Provide the [x, y] coordinate of the cell's center where the given text is located.  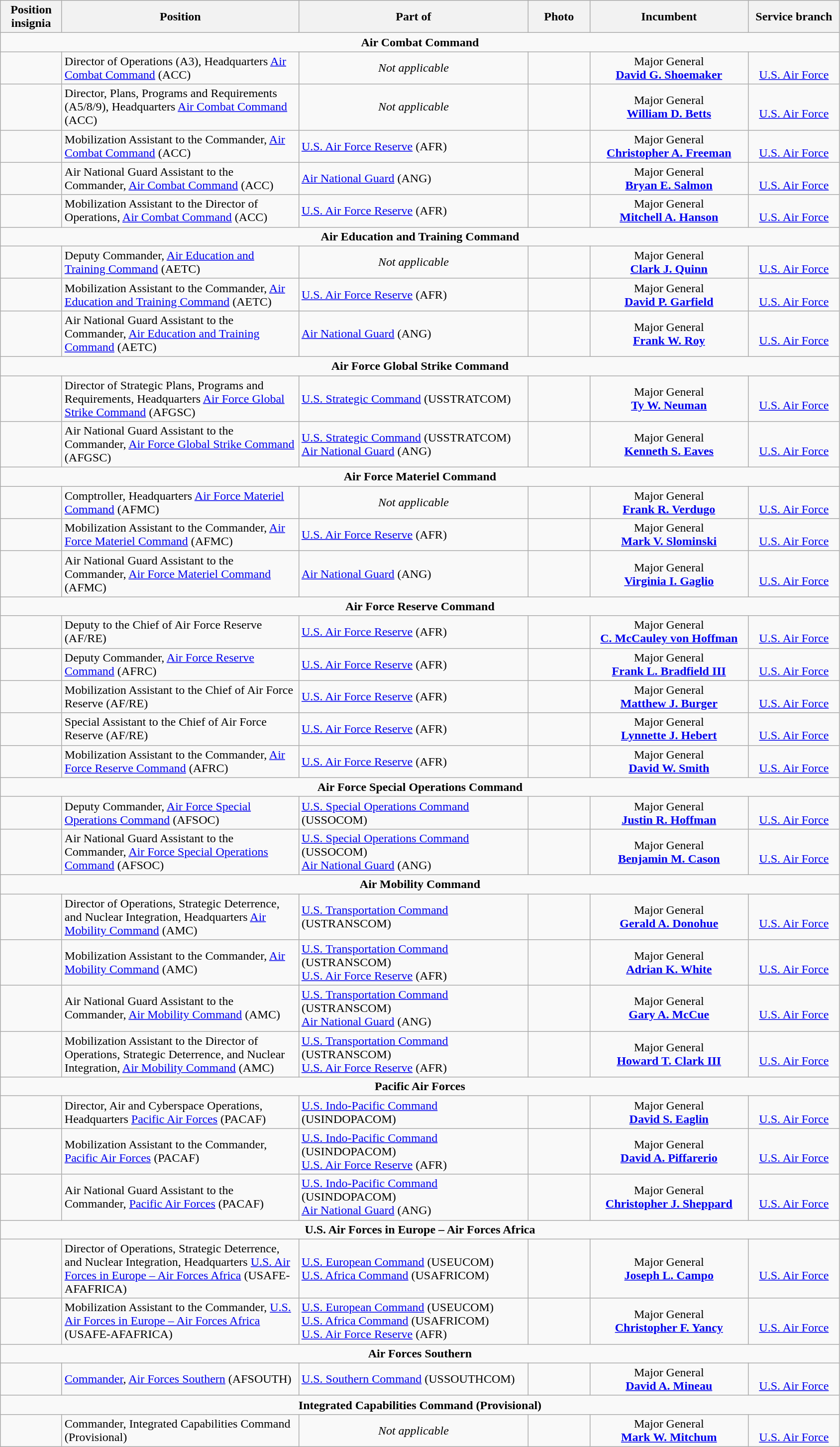
Director, Air and Cyberspace Operations, Headquarters Pacific Air Forces (PACAF) [180, 1112]
Air Force Special Operations Command [420, 787]
Major GeneralDavid A. Mineau [669, 1379]
Major GeneralHoward T. Clark III [669, 1054]
Major GeneralAdrian K. White [669, 963]
Major GeneralTy W. Neuman [669, 398]
Air National Guard Assistant to the Commander, Pacific Air Forces (PACAF) [180, 1197]
U.S. Strategic Command (USSTRATCOM) [413, 398]
Major GeneralFrank W. Roy [669, 334]
Director of Strategic Plans, Programs and Requirements, Headquarters Air Force Global Strike Command (AFGSC) [180, 398]
Major GeneralGary A. McCue [669, 1008]
Major GeneralBryan E. Salmon [669, 178]
U.S. Indo-Pacific Command (USINDOPACOM) [413, 1112]
Photo [559, 17]
Air Forces Southern [420, 1353]
Position [180, 17]
Air Combat Command [420, 42]
Air National Guard Assistant to the Commander, Air Mobility Command (AMC) [180, 1008]
Major GeneralDavid W. Smith [669, 762]
Director of Operations, Strategic Deterrence, and Nuclear Integration, Headquarters U.S. Air Forces in Europe – Air Forces Africa (USAFE-AFAFRICA) [180, 1268]
Major GeneralMark V. Slominski [669, 535]
Air Education and Training Command [420, 236]
Air Force Materiel Command [420, 477]
Major GeneralDavid P. Garfield [669, 295]
Air National Guard Assistant to the Commander, Air Education and Training Command (AETC) [180, 334]
Major GeneralChristopher F. Yancy [669, 1321]
Commander, Air Forces Southern (AFSOUTH) [180, 1379]
Incumbent [669, 17]
U.S. European Command (USEUCOM) U.S. Africa Command (USAFRICOM) U.S. Air Force Reserve (AFR) [413, 1321]
Mobilization Assistant to the Director of Operations, Strategic Deterrence, and Nuclear Integration, Air Mobility Command (AMC) [180, 1054]
U.S. Transportation Command (USTRANSCOM) [413, 917]
Director of Operations (A3), Headquarters Air Combat Command (ACC) [180, 68]
Comptroller, Headquarters Air Force Materiel Command (AFMC) [180, 503]
U.S. Air Forces in Europe – Air Forces Africa [420, 1229]
Mobilization Assistant to the Commander, Air Combat Command (ACC) [180, 146]
Major GeneralDavid G. Shoemaker [669, 68]
Air National Guard Assistant to the Commander, Air Force Special Operations Command (AFSOC) [180, 852]
U.S. Southern Command (USSOUTHCOM) [413, 1379]
U.S. Indo-Pacific Command (USINDOPACOM) U.S. Air Force Reserve (AFR) [413, 1151]
Major GeneralFrank R. Verdugo [669, 503]
Major GeneralJoseph L. Campo [669, 1268]
Mobilization Assistant to the Commander, Air Force Materiel Command (AFMC) [180, 535]
U.S. Transportation Command (USTRANSCOM) Air National Guard (ANG) [413, 1008]
Major GeneralKenneth S. Eaves [669, 445]
Major GeneralJustin R. Hoffman [669, 812]
Air National Guard Assistant to the Commander, Air Force Materiel Command (AFMC) [180, 574]
Major GeneralClark J. Quinn [669, 262]
Major GeneralChristopher J. Sheppard [669, 1197]
Integrated Capabilities Command (Provisional) [420, 1405]
Major GeneralMark W. Mitchum [669, 1431]
Air National Guard Assistant to the Commander, Air Combat Command (ACC) [180, 178]
Major GeneralLynnette J. Hebert [669, 729]
Mobilization Assistant to the Director of Operations, Air Combat Command (ACC) [180, 211]
Deputy Commander, Air Force Special Operations Command (AFSOC) [180, 812]
Major GeneralWilliam D. Betts [669, 107]
Air National Guard Assistant to the Commander, Air Force Global Strike Command (AFGSC) [180, 445]
U.S. European Command (USEUCOM) U.S. Africa Command (USAFRICOM) [413, 1268]
Major GeneralMatthew J. Burger [669, 697]
Deputy Commander, Air Education and Training Command (AETC) [180, 262]
Major GeneralDavid A. Piffarerio [669, 1151]
U.S. Indo-Pacific Command (USINDOPACOM) Air National Guard (ANG) [413, 1197]
U.S. Special Operations Command (USSOCOM) Air National Guard (ANG) [413, 852]
Major GeneralVirginia I. Gaglio [669, 574]
Air Mobility Command [420, 884]
Deputy Commander, Air Force Reserve Command (AFRC) [180, 664]
Director of Operations, Strategic Deterrence, and Nuclear Integration, Headquarters Air Mobility Command (AMC) [180, 917]
Major GeneralGerald A. Donohue [669, 917]
Major GeneralDavid S. Eaglin [669, 1112]
Pacific Air Forces [420, 1087]
Major GeneralBenjamin M. Cason [669, 852]
Major GeneralMitchell A. Hanson [669, 211]
Major GeneralC. McCauley von Hoffman [669, 632]
Director, Plans, Programs and Requirements (A5/8/9), Headquarters Air Combat Command (ACC) [180, 107]
Major GeneralChristopher A. Freeman [669, 146]
Air Force Global Strike Command [420, 366]
Position insignia [31, 17]
Part of [413, 17]
Air Force Reserve Command [420, 606]
Commander, Integrated Capabilities Command (Provisional) [180, 1431]
Mobilization Assistant to the Commander, Air Force Reserve Command (AFRC) [180, 762]
Mobilization Assistant to the Chief of Air Force Reserve (AF/RE) [180, 697]
U.S. Special Operations Command (USSOCOM) [413, 812]
Mobilization Assistant to the Commander, Pacific Air Forces (PACAF) [180, 1151]
Special Assistant to the Chief of Air Force Reserve (AF/RE) [180, 729]
Mobilization Assistant to the Commander, U.S. Air Forces in Europe – Air Forces Africa (USAFE-AFAFRICA) [180, 1321]
Mobilization Assistant to the Commander, Air Mobility Command (AMC) [180, 963]
Deputy to the Chief of Air Force Reserve (AF/RE) [180, 632]
U.S. Strategic Command (USSTRATCOM) Air National Guard (ANG) [413, 445]
Service branch [794, 17]
Mobilization Assistant to the Commander, Air Education and Training Command (AETC) [180, 295]
Major GeneralFrank L. Bradfield III [669, 664]
